Extract the [x, y] coordinate from the center of the cell holding the provided text.  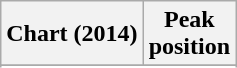
Chart (2014) [72, 34]
Peakposition [189, 34]
